Extract the [x, y] coordinate from the center of the cell holding the provided text.  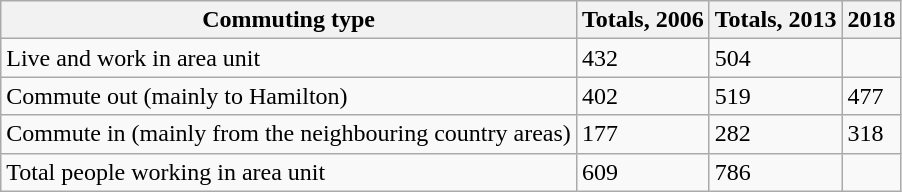
402 [642, 96]
318 [872, 134]
432 [642, 58]
177 [642, 134]
519 [776, 96]
282 [776, 134]
Commute in (mainly from the neighbouring country areas) [289, 134]
2018 [872, 20]
Commute out (mainly to Hamilton) [289, 96]
Commuting type [289, 20]
786 [776, 172]
Totals, 2006 [642, 20]
477 [872, 96]
Totals, 2013 [776, 20]
609 [642, 172]
504 [776, 58]
Live and work in area unit [289, 58]
Total people working in area unit [289, 172]
